Extract the (X, Y) coordinate from the center of the cell holding the provided text.  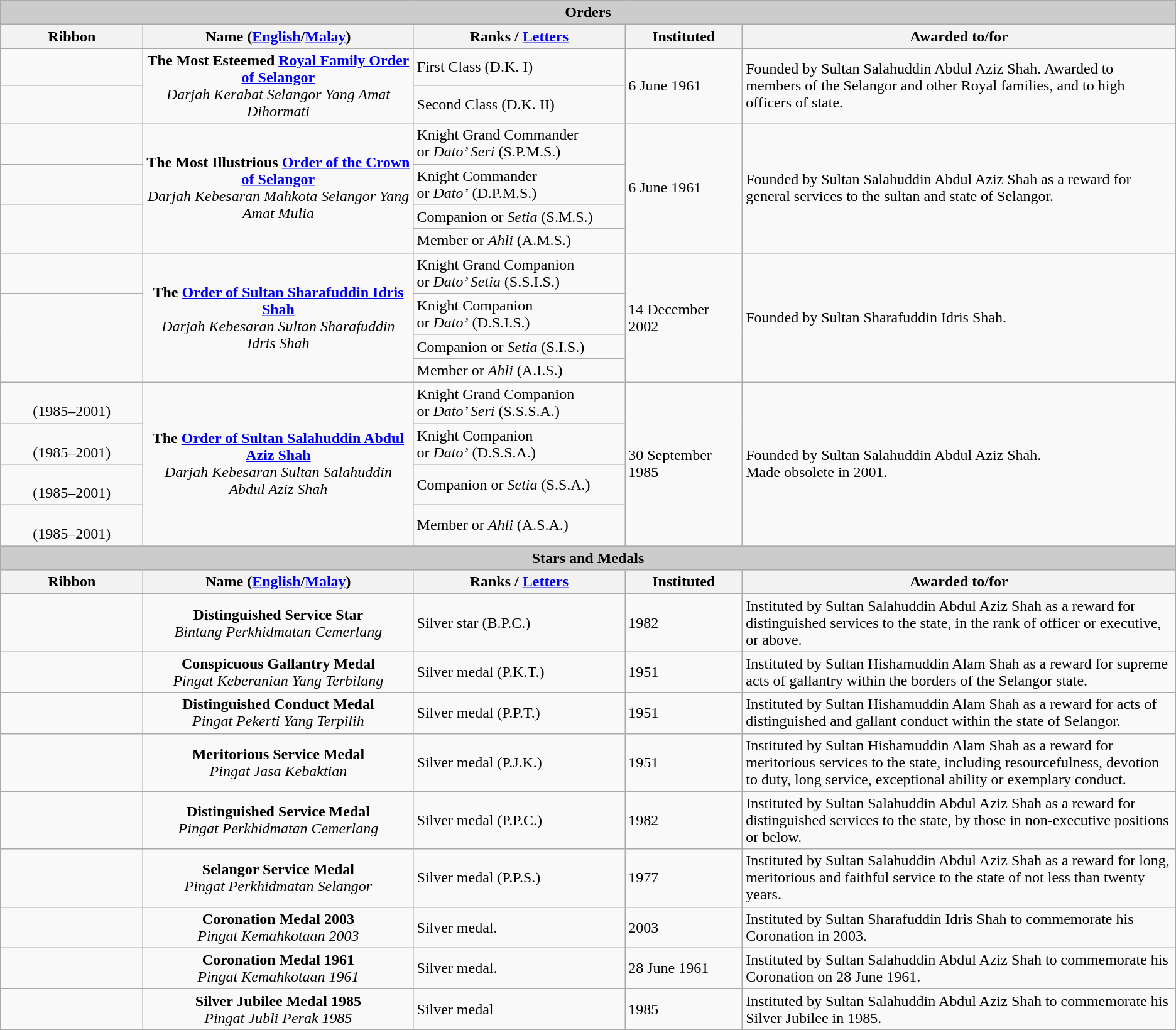
Silver medal (519, 1009)
Member or Ahli (A.I.S.) (519, 370)
1977 (683, 878)
Founded by Sultan Salahuddin Abdul Aziz Shah. Awarded to members of the Selangor and other Royal families, and to high officers of state. (959, 85)
Silver medal (P.P.T.) (519, 713)
14 December 2002 (683, 317)
Instituted by Sultan Sharafuddin Idris Shah to commemorate his Coronation in 2003. (959, 928)
Instituted by Sultan Salahuddin Abdul Aziz Shah to commemorate his Silver Jubilee in 1985. (959, 1009)
First Class (D.K. I) (519, 67)
Distinguished Conduct Medal Pingat Pekerti Yang Terpilih (278, 713)
Coronation Medal 1961 Pingat Kemahkotaan 1961 (278, 968)
Companion or Setia (S.S.A.) (519, 485)
Silver medal (P.P.C.) (519, 820)
Instituted by Sultan Salahuddin Abdul Aziz Shah as a reward for distinguished services to the state, by those in non-executive positions or below. (959, 820)
The Order of Sultan Sharafuddin Idris Shah Darjah Kebesaran Sultan Sharafuddin Idris Shah (278, 317)
Instituted by Sultan Hishamuddin Alam Shah as a reward for supreme acts of gallantry within the borders of the Selangor state. (959, 672)
Knight Companion or Dato’ (D.S.S.A.) (519, 444)
Knight Grand Companion or Dato’ Seri (S.S.S.A.) (519, 402)
Silver medal (P.J.K.) (519, 762)
Silver star (B.P.C.) (519, 623)
The Most Esteemed Royal Family Order of Selangor Darjah Kerabat Selangor Yang Amat Dihormati (278, 85)
Silver medal (P.P.S.) (519, 878)
Instituted by Sultan Hishamuddin Alam Shah as a reward for acts of distinguished and gallant conduct within the state of Selangor. (959, 713)
Instituted by Sultan Salahuddin Abdul Aziz Shah as a reward for long, meritorious and faithful service to the state of not less than twenty years. (959, 878)
Distinguished Service Star Bintang Perkhidmatan Cemerlang (278, 623)
2003 (683, 928)
30 September 1985 (683, 464)
Knight Grand Companion or Dato’ Setia (S.S.I.S.) (519, 273)
Orders (588, 13)
28 June 1961 (683, 968)
Knight Companion or Dato’ (D.S.I.S.) (519, 314)
Knight Commander or Dato’ (D.P.M.S.) (519, 185)
Member or Ahli (A.M.S.) (519, 241)
Founded by Sultan Salahuddin Abdul Aziz Shah as a reward for general services to the sultan and state of Selangor. (959, 188)
Meritorious Service Medal Pingat Jasa Kebaktian (278, 762)
Instituted by Sultan Salahuddin Abdul Aziz Shah to commemorate his Coronation on 28 June 1961. (959, 968)
Stars and Medals (588, 558)
Companion or Setia (S.I.S.) (519, 346)
Coronation Medal 2003 Pingat Kemahkotaan 2003 (278, 928)
The Most Illustrious Order of the Crown of Selangor Darjah Kebesaran Mahkota Selangor Yang Amat Mulia (278, 188)
1985 (683, 1009)
Companion or Setia (S.M.S.) (519, 217)
Conspicuous Gallantry Medal Pingat Keberanian Yang Terbilang (278, 672)
Silver medal (P.K.T.) (519, 672)
Second Class (D.K. II) (519, 104)
Selangor Service Medal Pingat Perkhidmatan Selangor (278, 878)
Founded by Sultan Sharafuddin Idris Shah. (959, 317)
Member or Ahli (A.S.A.) (519, 525)
The Order of Sultan Salahuddin Abdul Aziz Shah Darjah Kebesaran Sultan Salahuddin Abdul Aziz Shah (278, 464)
Silver Jubilee Medal 1985 Pingat Jubli Perak 1985 (278, 1009)
Instituted by Sultan Salahuddin Abdul Aziz Shah as a reward for distinguished services to the state, in the rank of officer or executive, or above. (959, 623)
Knight Grand Commander or Dato’ Seri (S.P.M.S.) (519, 143)
Founded by Sultan Salahuddin Abdul Aziz Shah. Made obsolete in 2001. (959, 464)
Distinguished Service Medal Pingat Perkhidmatan Cemerlang (278, 820)
